Extract the [x, y] coordinate from the center of the cell holding the provided text.  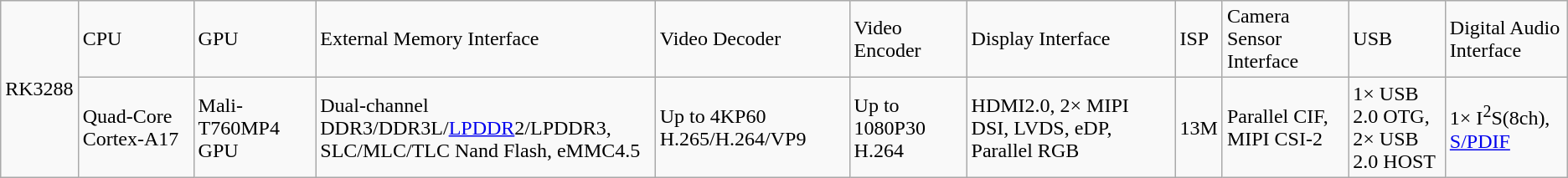
Video Encoder [908, 39]
External Memory Interface [486, 39]
CPU [136, 39]
Up to 1080P30 H.264 [908, 127]
USB [1397, 39]
HDMI2.0, 2× MIPI DSI, LVDS, eDP, Parallel RGB [1070, 127]
1× I2S(8ch),S/PDIF [1506, 127]
Digital Audio Interface [1506, 39]
ISP [1199, 39]
GPU [255, 39]
Display Interface [1070, 39]
1× USB 2.0 OTG,2× USB 2.0 HOST [1397, 127]
Dual-channel DDR3/DDR3L/LPDDR2/LPDDR3,SLC/MLC/TLC Nand Flash, eMMC4.5 [486, 127]
Quad-Core Cortex-A17 [136, 127]
RK3288 [39, 89]
13M [1199, 127]
Up to 4KP60 H.265/H.264/VP9 [752, 127]
Camera Sensor Interface [1285, 39]
Parallel CIF, MIPI CSI-2 [1285, 127]
Video Decoder [752, 39]
Mali-T760MP4 GPU [255, 127]
